Extract the (x, y) coordinate from the center of the cell holding the provided text.  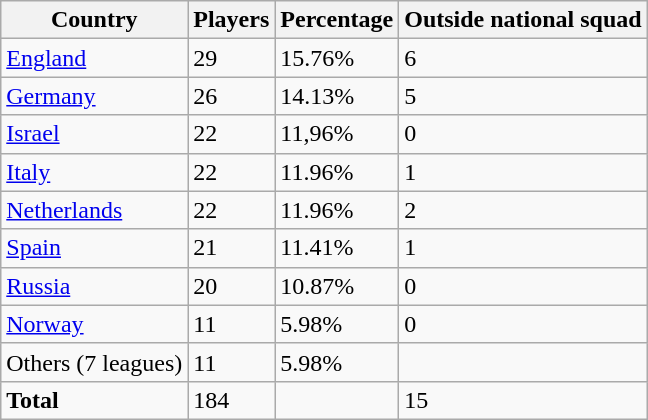
Norway (94, 324)
Percentage (337, 20)
26 (232, 96)
Outside national squad (523, 20)
15 (523, 400)
Country (94, 20)
29 (232, 58)
184 (232, 400)
England (94, 58)
Spain (94, 248)
Total (94, 400)
5 (523, 96)
6 (523, 58)
14.13% (337, 96)
11.41% (337, 248)
Israel (94, 134)
Others (7 leagues) (94, 362)
20 (232, 286)
Italy (94, 172)
Netherlands (94, 210)
10.87% (337, 286)
11,96% (337, 134)
2 (523, 210)
Russia (94, 286)
21 (232, 248)
Germany (94, 96)
Players (232, 20)
15.76% (337, 58)
